Determine the (x, y) coordinate at the center of the cell enclosing the given text.  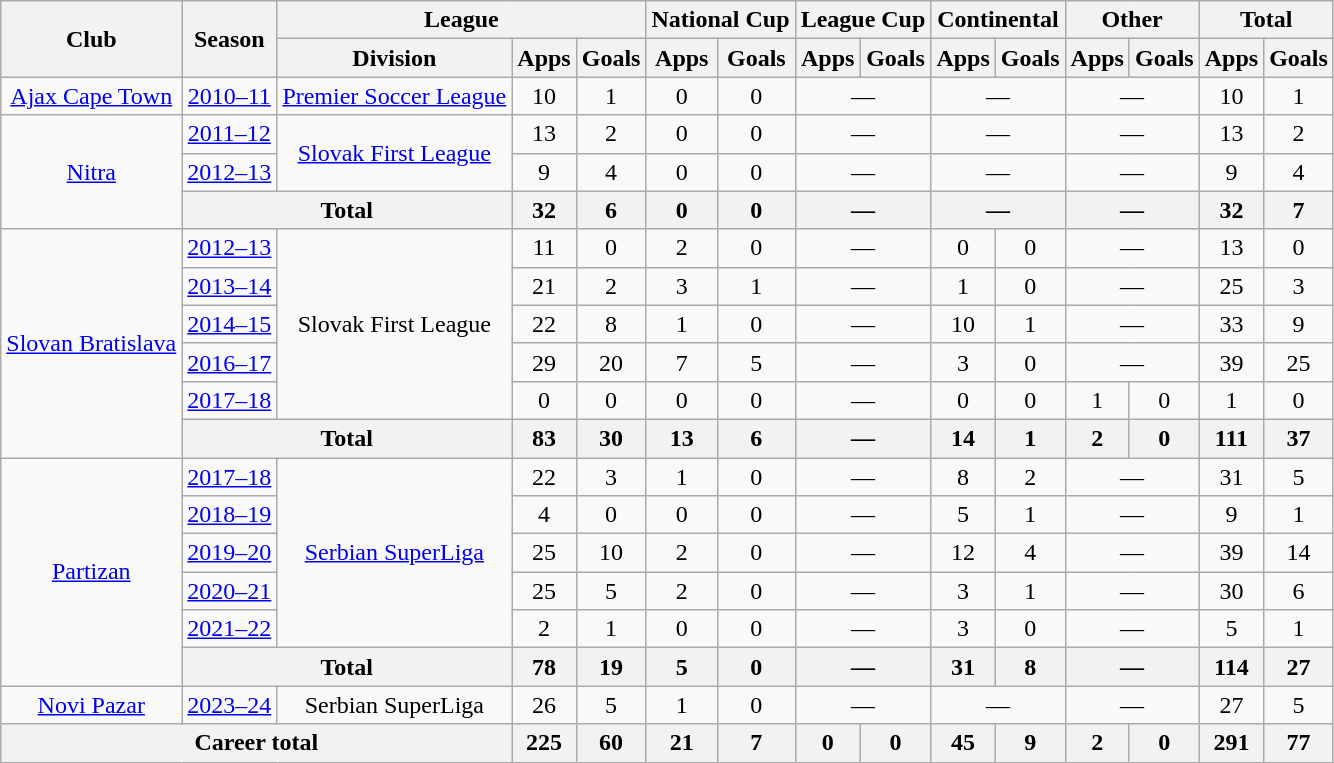
12 (963, 553)
Premier Soccer League (394, 96)
Club (92, 39)
League Cup (863, 20)
20 (611, 362)
Nitra (92, 172)
11 (544, 248)
111 (1231, 438)
2023–24 (230, 705)
League (462, 20)
Career total (256, 743)
2021–22 (230, 629)
2014–15 (230, 324)
2016–17 (230, 362)
Continental (998, 20)
2019–20 (230, 553)
Season (230, 39)
29 (544, 362)
45 (963, 743)
225 (544, 743)
Ajax Cape Town (92, 96)
60 (611, 743)
83 (544, 438)
Novi Pazar (92, 705)
291 (1231, 743)
33 (1231, 324)
2011–12 (230, 134)
77 (1299, 743)
78 (544, 667)
National Cup (720, 20)
37 (1299, 438)
19 (611, 667)
2013–14 (230, 286)
2020–21 (230, 591)
Division (394, 58)
Other (1132, 20)
2010–11 (230, 96)
2018–19 (230, 515)
Partizan (92, 572)
Slovan Bratislava (92, 343)
26 (544, 705)
114 (1231, 667)
